From the cell containing the given text, extract its center point as (X, Y) coordinate. 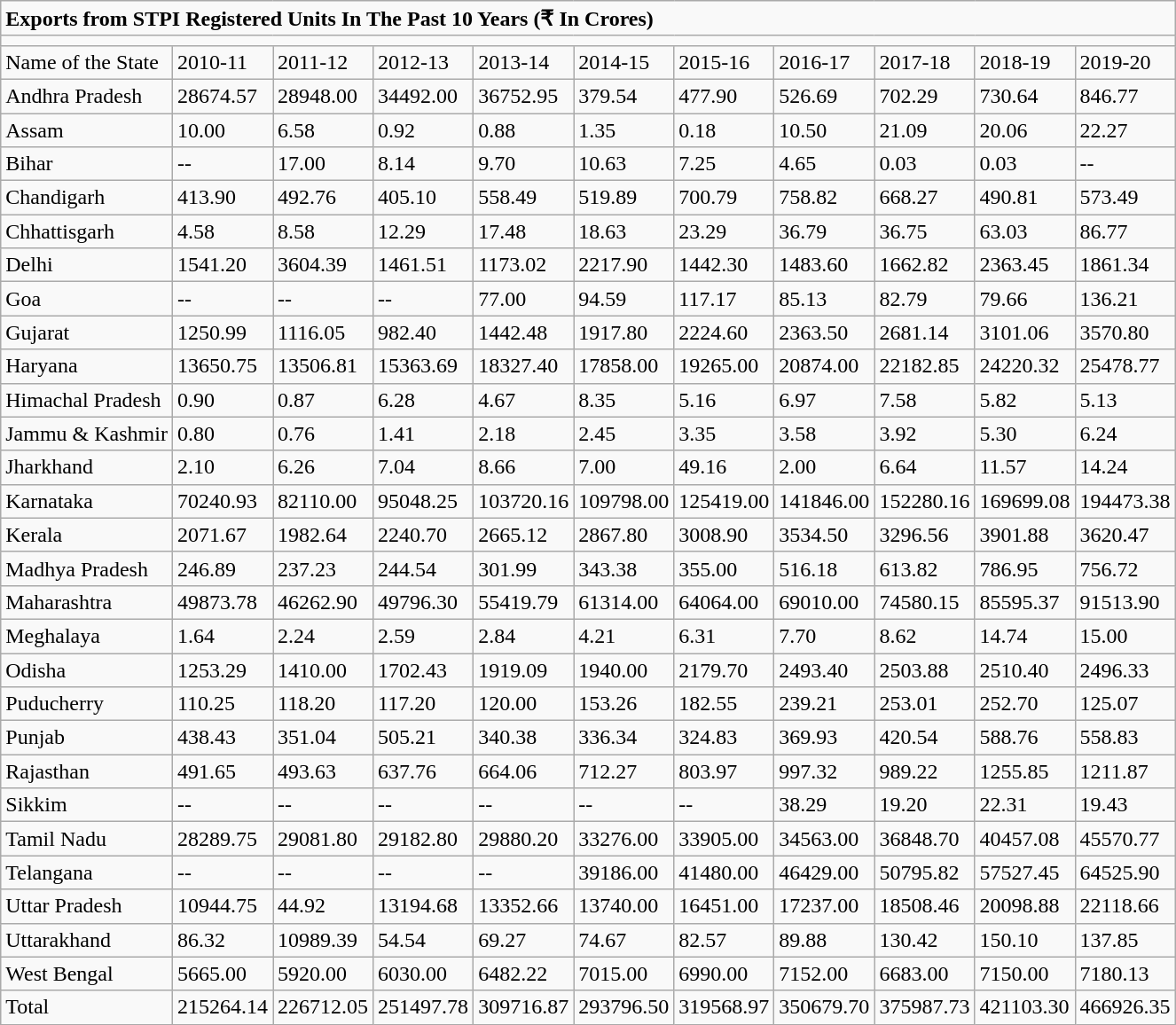
6.64 (924, 467)
1541.20 (222, 265)
526.69 (825, 96)
2017-18 (924, 62)
69.27 (523, 940)
19.20 (924, 805)
21.09 (924, 130)
6.26 (323, 467)
28289.75 (222, 839)
2363.45 (1025, 265)
340.38 (523, 738)
13650.75 (222, 366)
17.00 (323, 164)
2.18 (523, 434)
756.72 (1125, 568)
36848.70 (924, 839)
13506.81 (323, 366)
28674.57 (222, 96)
49873.78 (222, 602)
2071.67 (222, 535)
2503.88 (924, 669)
1917.80 (624, 333)
2363.50 (825, 333)
Bihar (87, 164)
74.67 (624, 940)
215264.14 (222, 1007)
29880.20 (523, 839)
8.66 (523, 467)
252.70 (1025, 704)
182.55 (724, 704)
Tamil Nadu (87, 839)
9.70 (523, 164)
11.57 (1025, 467)
14.74 (1025, 636)
36.75 (924, 231)
7.70 (825, 636)
6.58 (323, 130)
3.35 (724, 434)
13352.66 (523, 906)
253.01 (924, 704)
505.21 (424, 738)
Jammu & Kashmir (87, 434)
46262.90 (323, 602)
293796.50 (624, 1007)
3008.90 (724, 535)
6030.00 (424, 974)
1.35 (624, 130)
Haryana (87, 366)
118.20 (323, 704)
4.21 (624, 636)
351.04 (323, 738)
20874.00 (825, 366)
Kerala (87, 535)
15.00 (1125, 636)
24220.32 (1025, 366)
319568.97 (724, 1007)
6482.22 (523, 974)
0.18 (724, 130)
3534.50 (825, 535)
29182.80 (424, 839)
379.54 (624, 96)
700.79 (724, 198)
1255.85 (1025, 771)
1861.34 (1125, 265)
758.82 (825, 198)
3620.47 (1125, 535)
0.88 (523, 130)
730.64 (1025, 96)
573.49 (1125, 198)
558.83 (1125, 738)
336.34 (624, 738)
1.41 (424, 434)
2224.60 (724, 333)
22118.66 (1125, 906)
89.88 (825, 940)
5665.00 (222, 974)
413.90 (222, 198)
Telangana (87, 872)
49.16 (724, 467)
10.63 (624, 164)
1483.60 (825, 265)
8.62 (924, 636)
2510.40 (1025, 669)
846.77 (1125, 96)
2681.14 (924, 333)
668.27 (924, 198)
14.24 (1125, 467)
16451.00 (724, 906)
79.66 (1025, 299)
3570.80 (1125, 333)
2867.80 (624, 535)
18327.40 (523, 366)
69010.00 (825, 602)
989.22 (924, 771)
1461.51 (424, 265)
22182.85 (924, 366)
Sikkim (87, 805)
466926.35 (1125, 1007)
343.38 (624, 568)
Exports from STPI Registered Units In The Past 10 Years (₹ In Crores) (588, 19)
Goa (87, 299)
Chhattisgarh (87, 231)
85.13 (825, 299)
Name of the State (87, 62)
2.84 (523, 636)
49796.30 (424, 602)
6.31 (724, 636)
2.00 (825, 467)
Uttarakhand (87, 940)
82110.00 (323, 501)
33905.00 (724, 839)
2011-12 (323, 62)
95048.25 (424, 501)
169699.08 (1025, 501)
Chandigarh (87, 198)
237.23 (323, 568)
33276.00 (624, 839)
244.54 (424, 568)
477.90 (724, 96)
613.82 (924, 568)
Assam (87, 130)
3296.56 (924, 535)
1116.05 (323, 333)
Puducherry (87, 704)
3.92 (924, 434)
40457.08 (1025, 839)
420.54 (924, 738)
West Bengal (87, 974)
1253.29 (222, 669)
2016-17 (825, 62)
1410.00 (323, 669)
2493.40 (825, 669)
103720.16 (523, 501)
Himachal Pradesh (87, 400)
17858.00 (624, 366)
4.58 (222, 231)
5.16 (724, 400)
39186.00 (624, 872)
702.29 (924, 96)
803.97 (724, 771)
Jharkhand (87, 467)
34563.00 (825, 839)
239.21 (825, 704)
1982.64 (323, 535)
490.81 (1025, 198)
Andhra Pradesh (87, 96)
1173.02 (523, 265)
2665.12 (523, 535)
19.43 (1125, 805)
2013-14 (523, 62)
301.99 (523, 568)
Uttar Pradesh (87, 906)
6990.00 (724, 974)
4.65 (825, 164)
137.85 (1125, 940)
438.43 (222, 738)
25478.77 (1125, 366)
355.00 (724, 568)
57527.45 (1025, 872)
22.31 (1025, 805)
34492.00 (424, 96)
10.00 (222, 130)
8.14 (424, 164)
6683.00 (924, 974)
13740.00 (624, 906)
82.79 (924, 299)
0.92 (424, 130)
2014-15 (624, 62)
29081.80 (323, 839)
117.17 (724, 299)
117.20 (424, 704)
7.58 (924, 400)
558.49 (523, 198)
1250.99 (222, 333)
17237.00 (825, 906)
3901.88 (1025, 535)
194473.38 (1125, 501)
1919.09 (523, 669)
46429.00 (825, 872)
125.07 (1125, 704)
19265.00 (724, 366)
10989.39 (323, 940)
22.27 (1125, 130)
309716.87 (523, 1007)
6.24 (1125, 434)
3101.06 (1025, 333)
150.10 (1025, 940)
86.77 (1125, 231)
2012-13 (424, 62)
Rajasthan (87, 771)
6.97 (825, 400)
45570.77 (1125, 839)
94.59 (624, 299)
38.29 (825, 805)
Punjab (87, 738)
7152.00 (825, 974)
0.87 (323, 400)
10.50 (825, 130)
61314.00 (624, 602)
77.00 (523, 299)
492.76 (323, 198)
50795.82 (924, 872)
13194.68 (424, 906)
4.67 (523, 400)
369.93 (825, 738)
982.40 (424, 333)
588.76 (1025, 738)
421103.30 (1025, 1007)
3.58 (825, 434)
36.79 (825, 231)
491.65 (222, 771)
405.10 (424, 198)
7150.00 (1025, 974)
18.63 (624, 231)
74580.15 (924, 602)
7180.13 (1125, 974)
664.06 (523, 771)
Gujarat (87, 333)
2.45 (624, 434)
Total (87, 1007)
251497.78 (424, 1007)
5.82 (1025, 400)
5.30 (1025, 434)
2015-16 (724, 62)
7015.00 (624, 974)
3604.39 (323, 265)
Maharashtra (87, 602)
2179.70 (724, 669)
63.03 (1025, 231)
153.26 (624, 704)
136.21 (1125, 299)
5.13 (1125, 400)
54.54 (424, 940)
20098.88 (1025, 906)
141846.00 (825, 501)
85595.37 (1025, 602)
2018-19 (1025, 62)
350679.70 (825, 1007)
125419.00 (724, 501)
5920.00 (323, 974)
44.92 (323, 906)
109798.00 (624, 501)
86.32 (222, 940)
2240.70 (424, 535)
1702.43 (424, 669)
1940.00 (624, 669)
2217.90 (624, 265)
64064.00 (724, 602)
493.63 (323, 771)
7.25 (724, 164)
130.42 (924, 940)
Karnataka (87, 501)
1211.87 (1125, 771)
2.10 (222, 467)
0.90 (222, 400)
82.57 (724, 940)
152280.16 (924, 501)
7.04 (424, 467)
15363.69 (424, 366)
712.27 (624, 771)
17.48 (523, 231)
70240.93 (222, 501)
18508.46 (924, 906)
516.18 (825, 568)
Meghalaya (87, 636)
2019-20 (1125, 62)
519.89 (624, 198)
64525.90 (1125, 872)
28948.00 (323, 96)
110.25 (222, 704)
Odisha (87, 669)
1442.30 (724, 265)
324.83 (724, 738)
91513.90 (1125, 602)
20.06 (1025, 130)
6.28 (424, 400)
2.24 (323, 636)
637.76 (424, 771)
1662.82 (924, 265)
Delhi (87, 265)
0.80 (222, 434)
997.32 (825, 771)
55419.79 (523, 602)
786.95 (1025, 568)
226712.05 (323, 1007)
12.29 (424, 231)
41480.00 (724, 872)
2496.33 (1125, 669)
2010-11 (222, 62)
36752.95 (523, 96)
10944.75 (222, 906)
1442.48 (523, 333)
246.89 (222, 568)
0.76 (323, 434)
23.29 (724, 231)
1.64 (222, 636)
Madhya Pradesh (87, 568)
8.58 (323, 231)
2.59 (424, 636)
375987.73 (924, 1007)
8.35 (624, 400)
7.00 (624, 467)
120.00 (523, 704)
